From the cell containing the given text, extract its center point as (x, y) coordinate. 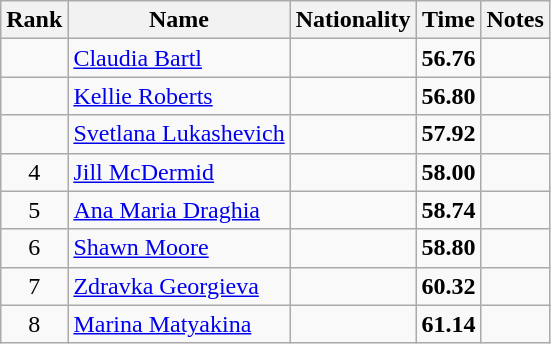
Ana Maria Draghia (179, 210)
4 (34, 172)
Jill McDermid (179, 172)
61.14 (448, 324)
58.80 (448, 248)
Name (179, 20)
Nationality (353, 20)
58.00 (448, 172)
57.92 (448, 134)
Notes (515, 20)
Marina Matyakina (179, 324)
5 (34, 210)
Time (448, 20)
56.76 (448, 58)
8 (34, 324)
Rank (34, 20)
Shawn Moore (179, 248)
58.74 (448, 210)
Zdravka Georgieva (179, 286)
Svetlana Lukashevich (179, 134)
7 (34, 286)
Claudia Bartl (179, 58)
Kellie Roberts (179, 96)
6 (34, 248)
60.32 (448, 286)
56.80 (448, 96)
